Extract the (x, y) coordinate from the center of the cell holding the provided text.  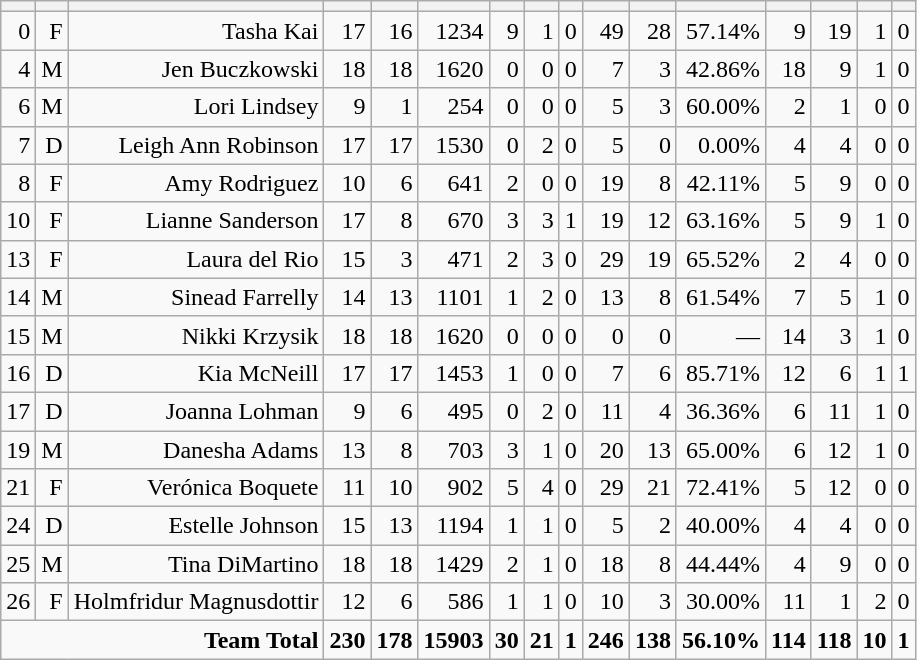
40.00% (720, 526)
15903 (454, 640)
26 (18, 602)
65.52% (720, 259)
57.14% (720, 31)
254 (454, 107)
138 (652, 640)
Holmfridur Magnusdottir (196, 602)
Nikki Krzysik (196, 335)
63.16% (720, 221)
Danesha Adams (196, 449)
Amy Rodriguez (196, 183)
114 (788, 640)
36.36% (720, 411)
Joanna Lohman (196, 411)
72.41% (720, 488)
1194 (454, 526)
178 (394, 640)
Leigh Ann Robinson (196, 145)
641 (454, 183)
Estelle Johnson (196, 526)
1101 (454, 297)
586 (454, 602)
85.71% (720, 373)
Laura del Rio (196, 259)
44.44% (720, 564)
0.00% (720, 145)
Lianne Sanderson (196, 221)
118 (834, 640)
1234 (454, 31)
42.86% (720, 69)
Tasha Kai (196, 31)
1429 (454, 564)
Jen Buczkowski (196, 69)
670 (454, 221)
Team Total (162, 640)
30.00% (720, 602)
902 (454, 488)
495 (454, 411)
703 (454, 449)
Verónica Boquete (196, 488)
61.54% (720, 297)
65.00% (720, 449)
30 (506, 640)
Kia McNeill (196, 373)
42.11% (720, 183)
471 (454, 259)
Tina DiMartino (196, 564)
25 (18, 564)
28 (652, 31)
246 (606, 640)
Lori Lindsey (196, 107)
20 (606, 449)
56.10% (720, 640)
49 (606, 31)
230 (348, 640)
1453 (454, 373)
— (720, 335)
Sinead Farrelly (196, 297)
60.00% (720, 107)
1530 (454, 145)
24 (18, 526)
